From the cell containing the given text, extract its center point as (x, y) coordinate. 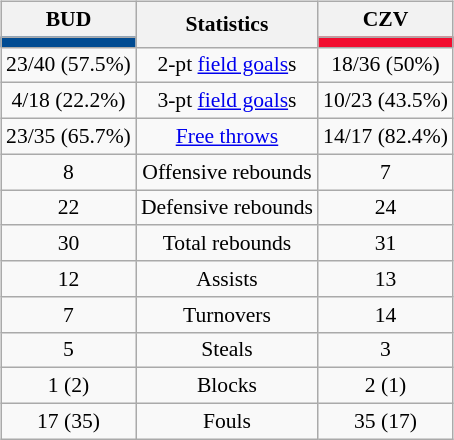
Offensive rebounds (227, 172)
CZV (386, 19)
17 (35) (68, 421)
3 (386, 350)
12 (68, 279)
2-pt field goalss (227, 65)
Total rebounds (227, 243)
Fouls (227, 421)
Blocks (227, 386)
Turnovers (227, 314)
1 (2) (68, 386)
Defensive rebounds (227, 208)
30 (68, 243)
23/35 (65.7%) (68, 136)
3-pt field goalss (227, 101)
BUD (68, 19)
5 (68, 350)
22 (68, 208)
13 (386, 279)
Free throws (227, 136)
2 (1) (386, 386)
24 (386, 208)
14 (386, 314)
Steals (227, 350)
23/40 (57.5%) (68, 65)
Assists (227, 279)
Statistics (227, 24)
31 (386, 243)
14/17 (82.4%) (386, 136)
8 (68, 172)
4/18 (22.2%) (68, 101)
10/23 (43.5%) (386, 101)
18/36 (50%) (386, 65)
35 (17) (386, 421)
